For the text-containing cell, return its midpoint in (x, y) coordinate format. 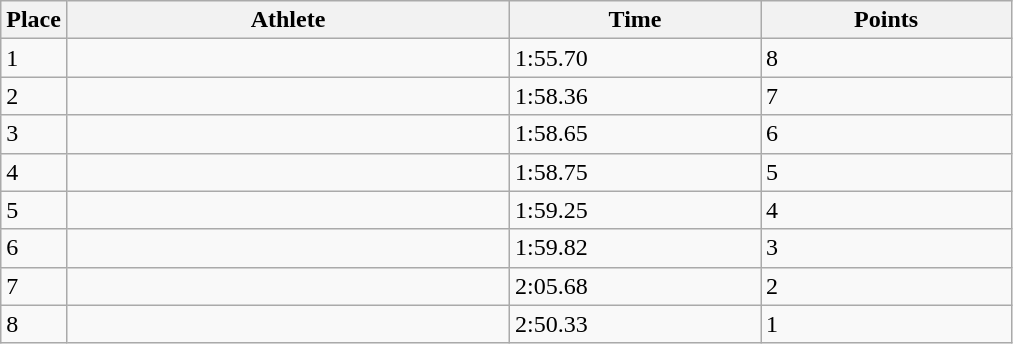
Time (636, 20)
1:58.65 (636, 134)
Place (34, 20)
2:05.68 (636, 286)
Points (886, 20)
1:55.70 (636, 58)
1:59.82 (636, 248)
1:58.36 (636, 96)
1:58.75 (636, 172)
Athlete (288, 20)
1:59.25 (636, 210)
2:50.33 (636, 324)
